From the cell containing the given text, extract its center point as (x, y) coordinate. 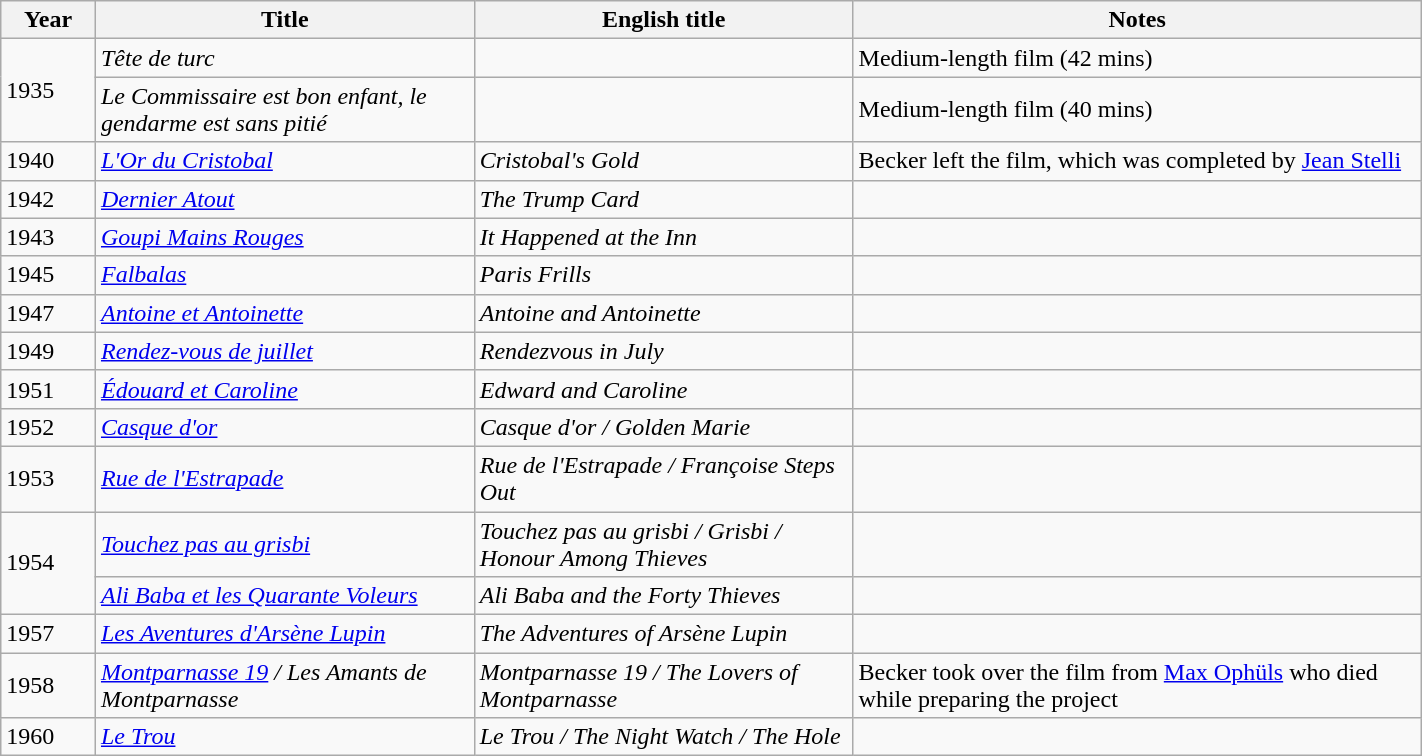
Casque d'or / Golden Marie (664, 427)
Title (284, 20)
1954 (48, 564)
1947 (48, 313)
Rendez-vous de juillet (284, 351)
1957 (48, 634)
Antoine et Antoinette (284, 313)
Le Commissaire est bon enfant, le gendarme est sans pitié (284, 110)
1953 (48, 478)
Rue de l'Estrapade (284, 478)
Touchez pas au grisbi / Grisbi / Honour Among Thieves (664, 544)
Antoine and Antoinette (664, 313)
Montparnasse 19 / The Lovers of Montparnasse (664, 686)
Medium-length film (40 mins) (1137, 110)
L'Or du Cristobal (284, 161)
Le Trou (284, 737)
Notes (1137, 20)
1952 (48, 427)
Les Aventures d'Arsène Lupin (284, 634)
Ali Baba et les Quarante Voleurs (284, 596)
Édouard et Caroline (284, 389)
Falbalas (284, 275)
Year (48, 20)
1940 (48, 161)
1942 (48, 199)
Cristobal's Gold (664, 161)
The Adventures of Arsène Lupin (664, 634)
1951 (48, 389)
Medium-length film (42 mins) (1137, 58)
Edward and Caroline (664, 389)
Becker left the film, which was completed by Jean Stelli (1137, 161)
Paris Frills (664, 275)
Montparnasse 19 / Les Amants de Montparnasse (284, 686)
1935 (48, 90)
1949 (48, 351)
It Happened at the Inn (664, 237)
Touchez pas au grisbi (284, 544)
1945 (48, 275)
Dernier Atout (284, 199)
Ali Baba and the Forty Thieves (664, 596)
Becker took over the film from Max Ophüls who died while preparing the project (1137, 686)
Rendezvous in July (664, 351)
Tête de turc (284, 58)
1958 (48, 686)
Rue de l'Estrapade / Françoise Steps Out (664, 478)
Goupi Mains Rouges (284, 237)
The Trump Card (664, 199)
Le Trou / The Night Watch / The Hole (664, 737)
1943 (48, 237)
1960 (48, 737)
Casque d'or (284, 427)
English title (664, 20)
